Return [X, Y] of the center of cell containing provided text 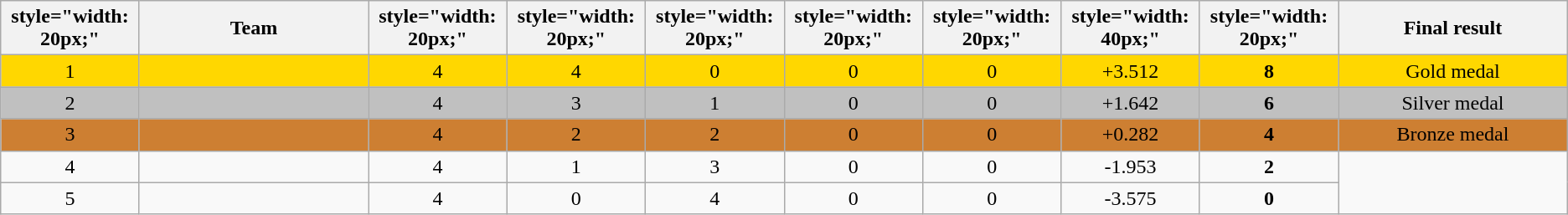
Team [254, 28]
5 [70, 198]
-1.953 [1131, 166]
+3.512 [1131, 71]
+0.282 [1131, 135]
style="width: 40px;" [1131, 28]
Bronze medal [1453, 135]
Gold medal [1453, 71]
Final result [1453, 28]
+1.642 [1131, 103]
-3.575 [1131, 198]
Silver medal [1453, 103]
6 [1268, 103]
8 [1268, 71]
